Scan for the cell matching the given text and deliver its (X, Y) coordinate at center. 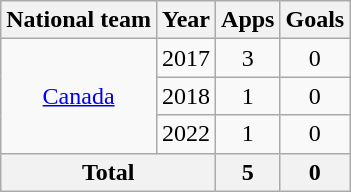
Goals (315, 20)
National team (79, 20)
2018 (186, 96)
Year (186, 20)
2017 (186, 58)
Apps (248, 20)
5 (248, 172)
2022 (186, 134)
Total (108, 172)
Canada (79, 96)
3 (248, 58)
